Search for the cell housing the specified text and yield its (x, y) center coordinate. 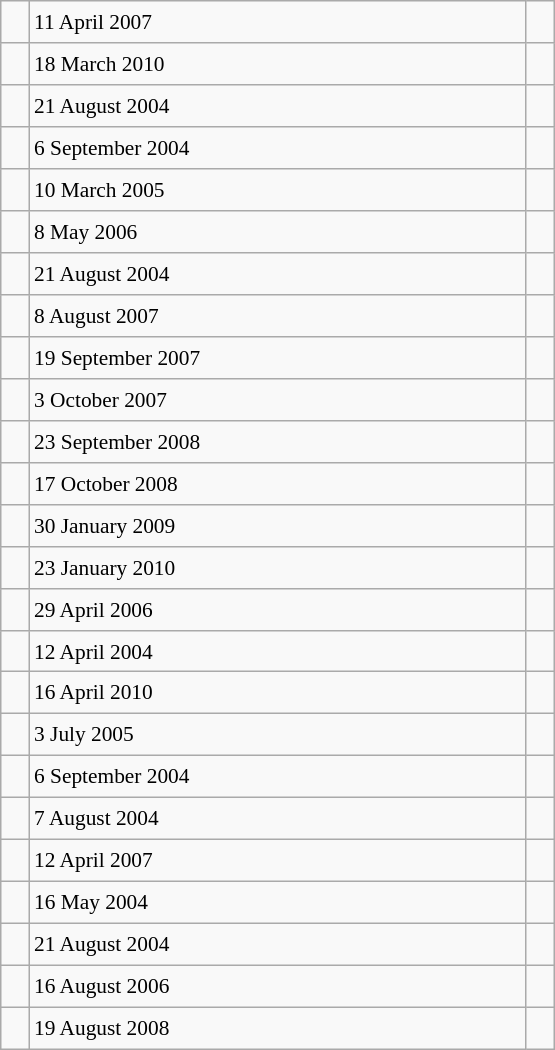
12 April 2004 (278, 651)
8 May 2006 (278, 232)
7 August 2004 (278, 819)
29 April 2006 (278, 609)
23 January 2010 (278, 567)
30 January 2009 (278, 525)
10 March 2005 (278, 190)
19 September 2007 (278, 358)
16 April 2010 (278, 693)
12 April 2007 (278, 861)
16 August 2006 (278, 986)
11 April 2007 (278, 22)
19 August 2008 (278, 1028)
3 October 2007 (278, 399)
23 September 2008 (278, 441)
3 July 2005 (278, 735)
18 March 2010 (278, 64)
16 May 2004 (278, 903)
17 October 2008 (278, 483)
8 August 2007 (278, 316)
